Return (x, y) of the center of cell containing provided text 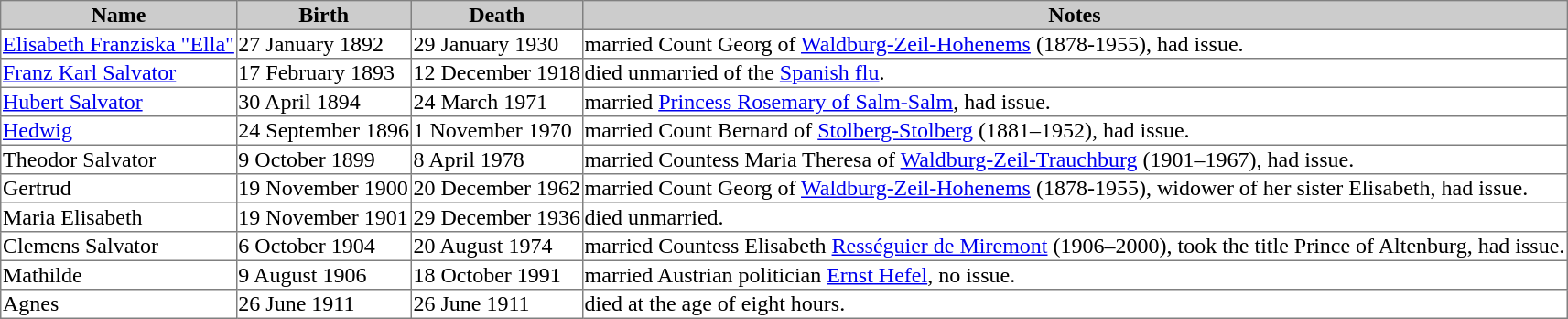
17 February 1893 (324, 73)
20 August 1974 (496, 247)
19 November 1901 (324, 217)
9 August 1906 (324, 275)
Gertrud (119, 189)
20 December 1962 (496, 189)
6 October 1904 (324, 247)
29 January 1930 (496, 44)
Mathilde (119, 275)
Hubert Salvator (119, 102)
8 April 1978 (496, 159)
Theodor Salvator (119, 159)
24 September 1896 (324, 131)
Birth (324, 16)
died at the age of eight hours. (1075, 304)
married Austrian politician Ernst Hefel, no issue. (1075, 275)
Maria Elisabeth (119, 217)
27 January 1892 (324, 44)
married Countess Maria Theresa of Waldburg-Zeil-Trauchburg (1901–1967), had issue. (1075, 159)
Agnes (119, 304)
30 April 1894 (324, 102)
1 November 1970 (496, 131)
18 October 1991 (496, 275)
married Count Georg of Waldburg-Zeil-Hohenems (1878-1955), widower of her sister Elisabeth, had issue. (1075, 189)
Name (119, 16)
Hedwig (119, 131)
married Count Bernard of Stolberg-Stolberg (1881–1952), had issue. (1075, 131)
Elisabeth Franziska "Ella" (119, 44)
Clemens Salvator (119, 247)
married Princess Rosemary of Salm-Salm, had issue. (1075, 102)
Death (496, 16)
married Count Georg of Waldburg-Zeil-Hohenems (1878-1955), had issue. (1075, 44)
Notes (1075, 16)
24 March 1971 (496, 102)
died unmarried of the Spanish flu. (1075, 73)
died unmarried. (1075, 217)
married Countess Elisabeth Rességuier de Miremont (1906–2000), took the title Prince of Altenburg, had issue. (1075, 247)
12 December 1918 (496, 73)
29 December 1936 (496, 217)
19 November 1900 (324, 189)
Franz Karl Salvator (119, 73)
9 October 1899 (324, 159)
